Find where the given text appears and provide that cell's center as [x, y] coordinate. 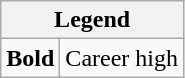
Legend [92, 20]
Bold [30, 58]
Career high [122, 58]
